Find where the given text appears and provide that cell's center as [x, y] coordinate. 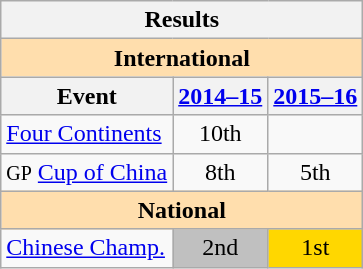
1st [316, 248]
10th [220, 134]
2014–15 [220, 96]
2015–16 [316, 96]
8th [220, 172]
International [182, 58]
2nd [220, 248]
Event [87, 96]
GP Cup of China [87, 172]
5th [316, 172]
National [182, 210]
Four Continents [87, 134]
Chinese Champ. [87, 248]
Results [182, 20]
